Capture the cell that displays the provided text and extract its [X, Y] central coordinate. 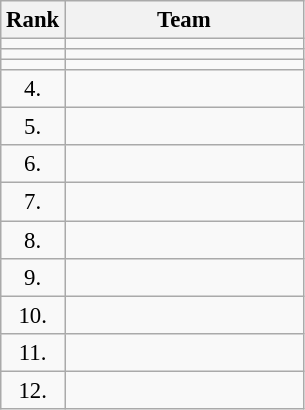
8. [33, 240]
6. [33, 165]
9. [33, 277]
11. [33, 352]
4. [33, 89]
5. [33, 127]
Rank [33, 20]
7. [33, 202]
12. [33, 390]
10. [33, 315]
Team [184, 20]
